Scan for the cell matching the given text and deliver its [x, y] coordinate at center. 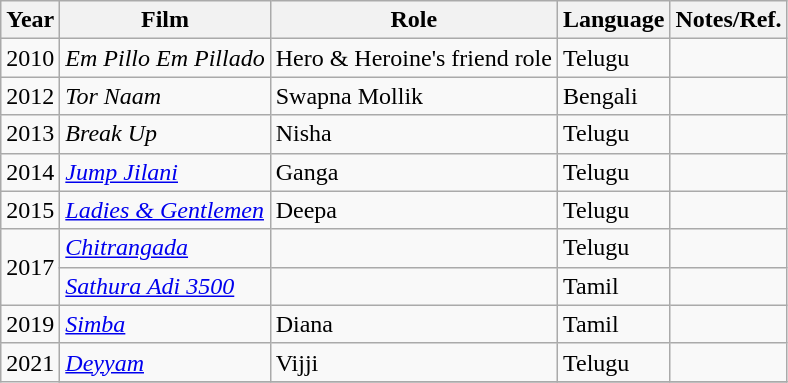
Deyyam [165, 362]
Em Pillo Em Pillado [165, 58]
2010 [30, 58]
Hero & Heroine's friend role [414, 58]
Ganga [414, 172]
Tor Naam [165, 96]
Deepa [414, 210]
2015 [30, 210]
2012 [30, 96]
Swapna Mollik [414, 96]
Jump Jilani [165, 172]
Vijji [414, 362]
2013 [30, 134]
Break Up [165, 134]
Year [30, 20]
2017 [30, 267]
Film [165, 20]
2019 [30, 324]
Role [414, 20]
Language [613, 20]
Bengali [613, 96]
Sathura Adi 3500 [165, 286]
Nisha [414, 134]
Notes/Ref. [728, 20]
Ladies & Gentlemen [165, 210]
2021 [30, 362]
Simba [165, 324]
Chitrangada [165, 248]
2014 [30, 172]
Diana [414, 324]
